Find where the given text appears and provide that cell's center as [x, y] coordinate. 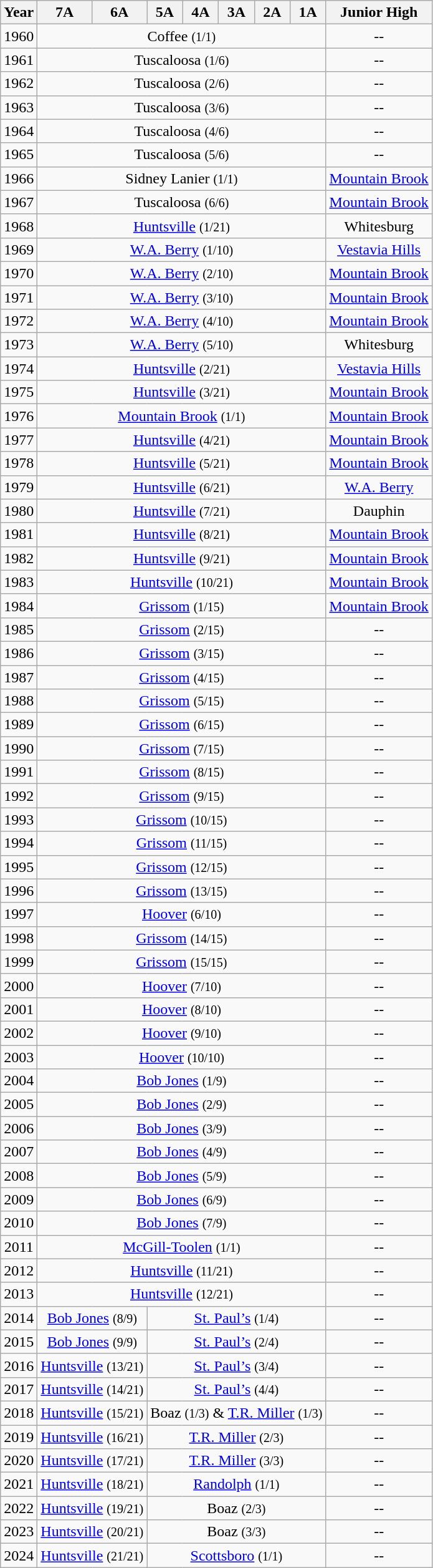
1985 [19, 629]
1998 [19, 938]
1A [308, 12]
1974 [19, 369]
Huntsville (3/21) [182, 392]
Bob Jones (9/9) [92, 1342]
2003 [19, 1057]
Grissom (1/15) [182, 606]
1962 [19, 84]
1968 [19, 226]
1961 [19, 60]
2005 [19, 1105]
Huntsville (9/21) [182, 558]
St. Paul’s (2/4) [237, 1342]
Boaz (2/3) [237, 1508]
1988 [19, 701]
Scottsboro (1/1) [237, 1556]
3A [237, 12]
2023 [19, 1532]
1978 [19, 463]
Huntsville (15/21) [92, 1413]
Huntsville (5/21) [182, 463]
Hoover (8/10) [182, 1009]
6A [120, 12]
St. Paul’s (1/4) [237, 1318]
Huntsville (19/21) [92, 1508]
St. Paul’s (3/4) [237, 1365]
Grissom (13/15) [182, 891]
Randolph (1/1) [237, 1484]
2019 [19, 1436]
W.A. Berry [379, 487]
W.A. Berry (5/10) [182, 345]
Bob Jones (2/9) [182, 1105]
1964 [19, 131]
1975 [19, 392]
Huntsville (7/21) [182, 511]
2008 [19, 1176]
2000 [19, 985]
2018 [19, 1413]
Grissom (12/15) [182, 867]
Tuscaloosa (3/6) [182, 107]
Hoover (7/10) [182, 985]
2001 [19, 1009]
2004 [19, 1081]
Tuscaloosa (5/6) [182, 155]
1977 [19, 440]
McGill-Toolen (1/1) [182, 1247]
1984 [19, 606]
Grissom (14/15) [182, 938]
Hoover (10/10) [182, 1057]
Grissom (5/15) [182, 701]
Huntsville (21/21) [92, 1556]
2017 [19, 1389]
Huntsville (20/21) [92, 1532]
2022 [19, 1508]
Huntsville (11/21) [182, 1270]
Bob Jones (8/9) [92, 1318]
Junior High [379, 12]
W.A. Berry (3/10) [182, 298]
Bob Jones (6/9) [182, 1199]
T.R. Miller (2/3) [237, 1436]
2006 [19, 1128]
1970 [19, 273]
1993 [19, 820]
Tuscaloosa (4/6) [182, 131]
Huntsville (10/21) [182, 582]
1973 [19, 345]
Huntsville (16/21) [92, 1436]
2013 [19, 1294]
1969 [19, 249]
Sidney Lanier (1/1) [182, 178]
1965 [19, 155]
1990 [19, 748]
Tuscaloosa (6/6) [182, 202]
T.R. Miller (3/3) [237, 1461]
2020 [19, 1461]
1994 [19, 843]
1971 [19, 298]
1997 [19, 914]
Coffee (1/1) [182, 36]
Huntsville (13/21) [92, 1365]
Boaz (1/3) & T.R. Miller (1/3) [237, 1413]
Huntsville (8/21) [182, 535]
2014 [19, 1318]
1983 [19, 582]
1980 [19, 511]
1963 [19, 107]
1996 [19, 891]
2021 [19, 1484]
Mountain Brook (1/1) [182, 416]
Huntsville (6/21) [182, 487]
Grissom (2/15) [182, 629]
Grissom (4/15) [182, 677]
St. Paul’s (4/4) [237, 1389]
Bob Jones (5/9) [182, 1176]
5A [164, 12]
Grissom (6/15) [182, 725]
Huntsville (14/21) [92, 1389]
W.A. Berry (2/10) [182, 273]
2009 [19, 1199]
1992 [19, 796]
1981 [19, 535]
Grissom (15/15) [182, 962]
2024 [19, 1556]
Grissom (3/15) [182, 653]
W.A. Berry (1/10) [182, 249]
Tuscaloosa (2/6) [182, 84]
4A [201, 12]
Tuscaloosa (1/6) [182, 60]
1986 [19, 653]
Huntsville (1/21) [182, 226]
1991 [19, 772]
1979 [19, 487]
1995 [19, 867]
Boaz (3/3) [237, 1532]
Bob Jones (7/9) [182, 1223]
1987 [19, 677]
W.A. Berry (4/10) [182, 321]
Huntsville (4/21) [182, 440]
Hoover (9/10) [182, 1033]
2011 [19, 1247]
7A [65, 12]
Huntsville (17/21) [92, 1461]
Grissom (10/15) [182, 820]
2007 [19, 1152]
1982 [19, 558]
Bob Jones (4/9) [182, 1152]
2015 [19, 1342]
2010 [19, 1223]
Bob Jones (3/9) [182, 1128]
1972 [19, 321]
1960 [19, 36]
1989 [19, 725]
Huntsville (12/21) [182, 1294]
1967 [19, 202]
Grissom (11/15) [182, 843]
Huntsville (18/21) [92, 1484]
2A [272, 12]
2012 [19, 1270]
2016 [19, 1365]
Grissom (8/15) [182, 772]
Dauphin [379, 511]
Grissom (7/15) [182, 748]
2002 [19, 1033]
Bob Jones (1/9) [182, 1081]
Hoover (6/10) [182, 914]
Huntsville (2/21) [182, 369]
1966 [19, 178]
Grissom (9/15) [182, 796]
1976 [19, 416]
1999 [19, 962]
Year [19, 12]
